Search for the cell housing the specified text and yield its [x, y] center coordinate. 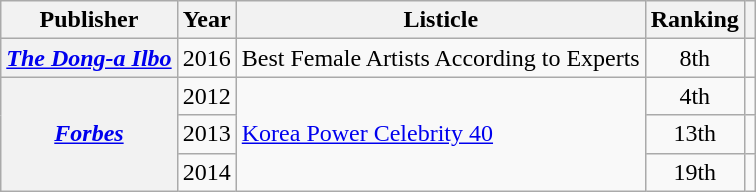
Forbes [89, 134]
2012 [206, 96]
Listicle [440, 20]
Ranking [694, 20]
4th [694, 96]
2016 [206, 58]
13th [694, 134]
Korea Power Celebrity 40 [440, 134]
19th [694, 172]
Year [206, 20]
The Dong-a Ilbo [89, 58]
Publisher [89, 20]
8th [694, 58]
2014 [206, 172]
Best Female Artists According to Experts [440, 58]
2013 [206, 134]
